Return [x, y] of the center of cell containing provided text 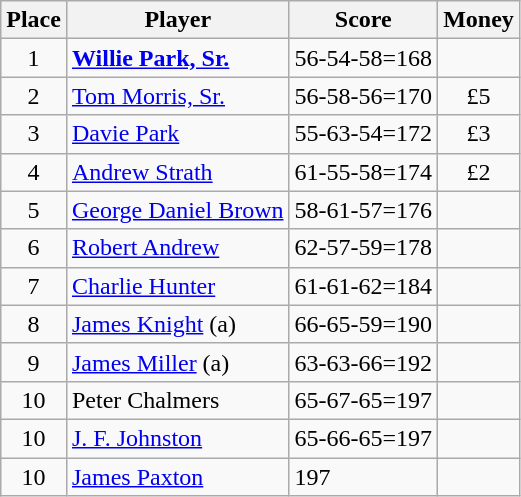
Willie Park, Sr. [178, 58]
James Paxton [178, 477]
Money [479, 20]
65-66-65=197 [364, 438]
£3 [479, 134]
Peter Chalmers [178, 400]
Davie Park [178, 134]
Robert Andrew [178, 248]
Tom Morris, Sr. [178, 96]
1 [34, 58]
George Daniel Brown [178, 210]
61-55-58=174 [364, 172]
56-58-56=170 [364, 96]
£5 [479, 96]
James Miller (a) [178, 362]
197 [364, 477]
61-61-62=184 [364, 286]
58-61-57=176 [364, 210]
3 [34, 134]
Place [34, 20]
4 [34, 172]
2 [34, 96]
6 [34, 248]
Charlie Hunter [178, 286]
56-54-58=168 [364, 58]
5 [34, 210]
James Knight (a) [178, 324]
£2 [479, 172]
9 [34, 362]
Player [178, 20]
Andrew Strath [178, 172]
63-63-66=192 [364, 362]
55-63-54=172 [364, 134]
Score [364, 20]
8 [34, 324]
62-57-59=178 [364, 248]
7 [34, 286]
66-65-59=190 [364, 324]
J. F. Johnston [178, 438]
65-67-65=197 [364, 400]
